Scan for the cell matching the given text and deliver its [X, Y] coordinate at center. 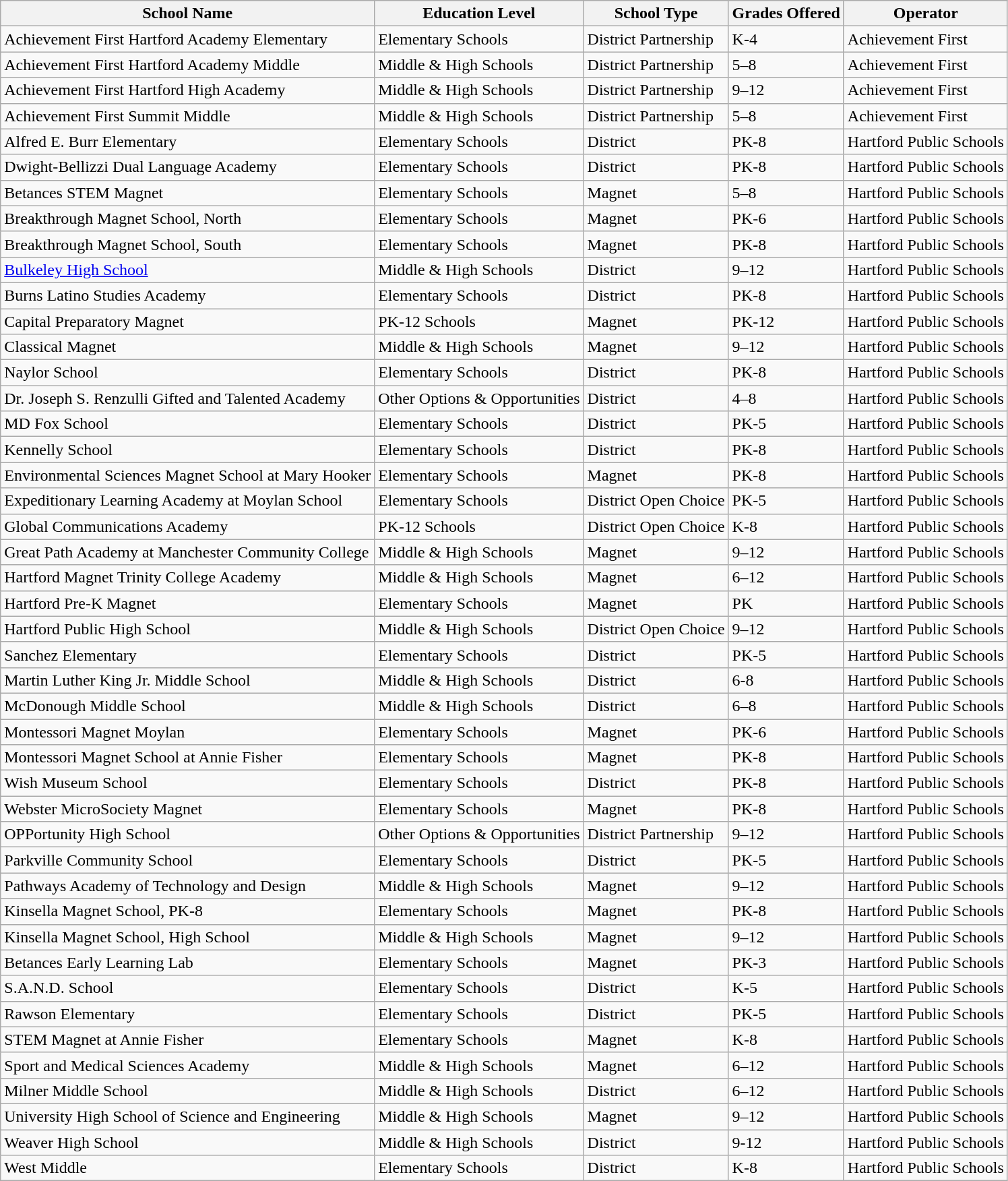
Betances STEM Magnet [187, 193]
Dwight-Bellizzi Dual Language Academy [187, 167]
PK-12 [786, 322]
Achievement First Hartford High Academy [187, 90]
Rawson Elementary [187, 1014]
Betances Early Learning Lab [187, 963]
Webster MicroSociety Magnet [187, 809]
Alfred E. Burr Elementary [187, 142]
Classical Magnet [187, 347]
Milner Middle School [187, 1091]
School Type [656, 13]
STEM Magnet at Annie Fisher [187, 1039]
6-8 [786, 680]
Montessori Magnet School at Annie Fisher [187, 758]
Weaver High School [187, 1143]
MD Fox School [187, 424]
Martin Luther King Jr. Middle School [187, 680]
S.A.N.D. School [187, 988]
Achievement First Hartford Academy Middle [187, 65]
Expeditionary Learning Academy at Moylan School [187, 501]
Parkville Community School [187, 860]
Grades Offered [786, 13]
Wish Museum School [187, 783]
Achievement First Hartford Academy Elementary [187, 39]
Montessori Magnet Moylan [187, 731]
6–8 [786, 706]
Kinsella Magnet School, High School [187, 937]
Hartford Magnet Trinity College Academy [187, 578]
4–8 [786, 398]
Global Communications Academy [187, 526]
University High School of Science and Engineering [187, 1116]
West Middle [187, 1168]
9-12 [786, 1143]
Kinsella Magnet School, PK-8 [187, 911]
K-5 [786, 988]
PK [786, 603]
Great Path Academy at Manchester Community College [187, 552]
Hartford Pre-K Magnet [187, 603]
Environmental Sciences Magnet School at Mary Hooker [187, 475]
Breakthrough Magnet School, South [187, 244]
Burns Latino Studies Academy [187, 295]
Sanchez Elementary [187, 655]
Dr. Joseph S. Renzulli Gifted and Talented Academy [187, 398]
McDonough Middle School [187, 706]
K-4 [786, 39]
OPPortunity High School [187, 835]
Achievement First Summit Middle [187, 116]
Bulkeley High School [187, 270]
Capital Preparatory Magnet [187, 322]
Sport and Medical Sciences Academy [187, 1065]
Education Level [479, 13]
Operator [926, 13]
PK-3 [786, 963]
Kennelly School [187, 450]
Hartford Public High School [187, 629]
Breakthrough Magnet School, North [187, 218]
Pathways Academy of Technology and Design [187, 886]
Naylor School [187, 373]
School Name [187, 13]
